Provide the [X, Y] coordinate of the cell's center where the given text is located.  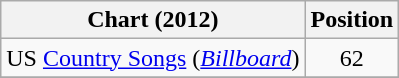
US Country Songs (Billboard) [153, 58]
Chart (2012) [153, 20]
Position [352, 20]
62 [352, 58]
